For the text-containing cell, return its midpoint in (x, y) coordinate format. 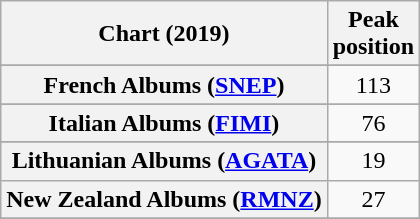
New Zealand Albums (RMNZ) (164, 199)
Chart (2019) (164, 34)
113 (373, 85)
27 (373, 199)
French Albums (SNEP) (164, 85)
19 (373, 161)
Peakposition (373, 34)
Lithuanian Albums (AGATA) (164, 161)
76 (373, 123)
Italian Albums (FIMI) (164, 123)
